Search for the cell housing the specified text and yield its (x, y) center coordinate. 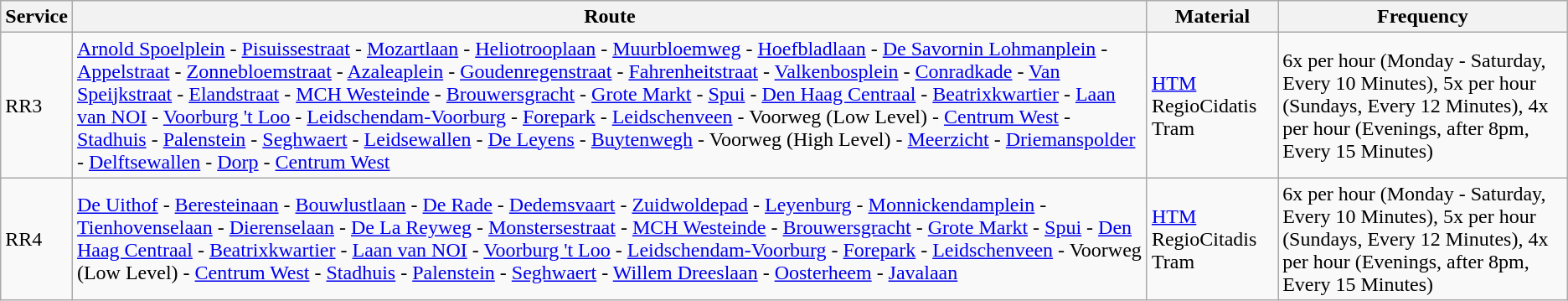
Frequency (1423, 17)
Route (610, 17)
HTM RegioCitadis Tram (1212, 239)
RR3 (37, 106)
Service (37, 17)
RR4 (37, 239)
Material (1212, 17)
HTM RegioCidatis Tram (1212, 106)
